Capture the cell that displays the provided text and extract its [x, y] central coordinate. 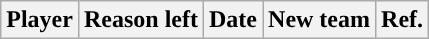
Reason left [140, 20]
Player [40, 20]
Ref. [402, 20]
Date [232, 20]
New team [320, 20]
